Pinpoint the cell where the given text exists, returning its (X, Y) midpoint coordinate. 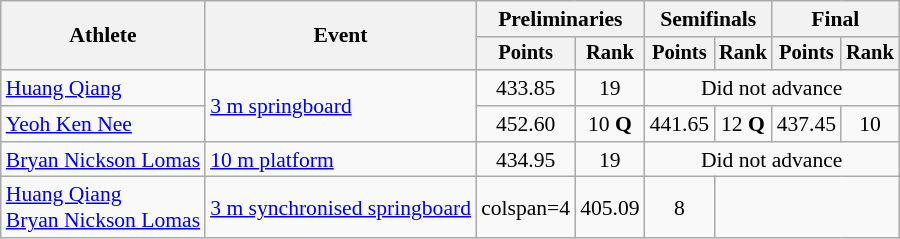
452.60 (526, 124)
Huang Qiang (103, 88)
434.95 (526, 160)
Yeoh Ken Nee (103, 124)
Athlete (103, 36)
Event (340, 36)
Semifinals (708, 19)
Bryan Nickson Lomas (103, 160)
3 m synchronised springboard (340, 208)
12 Q (743, 124)
10 Q (610, 124)
10 (870, 124)
437.45 (806, 124)
colspan=4 (526, 208)
10 m platform (340, 160)
Huang QiangBryan Nickson Lomas (103, 208)
433.85 (526, 88)
441.65 (680, 124)
Preliminaries (560, 19)
3 m springboard (340, 106)
Final (836, 19)
8 (680, 208)
405.09 (610, 208)
